Return (X, Y) of the center of cell containing provided text 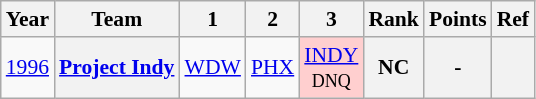
WDW (212, 68)
NC (394, 68)
Team (116, 19)
Year (28, 19)
PHX (272, 68)
Points (458, 19)
1996 (28, 68)
3 (331, 19)
2 (272, 19)
- (458, 68)
Project Indy (116, 68)
Rank (394, 19)
Ref (513, 19)
INDYDNQ (331, 68)
1 (212, 19)
